Search for the cell housing the specified text and yield its (X, Y) center coordinate. 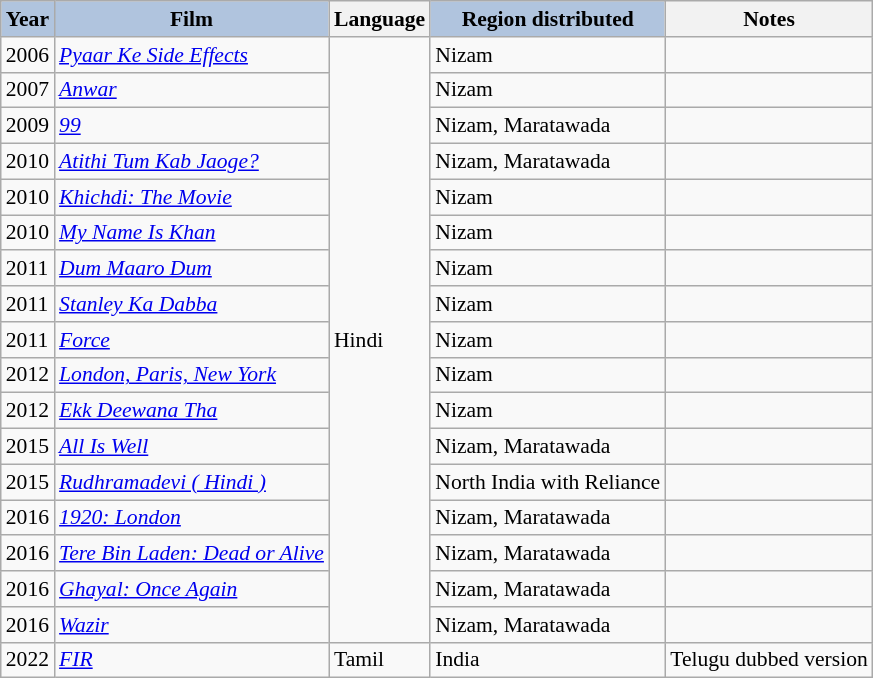
London, Paris, New York (192, 375)
Hindi (380, 340)
2009 (28, 126)
Ekk Deewana Tha (192, 411)
Ghayal: Once Again (192, 589)
2022 (28, 660)
2007 (28, 90)
Year (28, 19)
My Name Is Khan (192, 233)
Wazir (192, 625)
99 (192, 126)
Notes (769, 19)
Khichdi: The Movie (192, 197)
Region distributed (548, 19)
Film (192, 19)
Anwar (192, 90)
Tere Bin Laden: Dead or Alive (192, 554)
Pyaar Ke Side Effects (192, 55)
All Is Well (192, 447)
2006 (28, 55)
North India with Reliance (548, 482)
Dum Maaro Dum (192, 269)
1920: London (192, 518)
Tamil (380, 660)
Telugu dubbed version (769, 660)
FIR (192, 660)
Atithi Tum Kab Jaoge? (192, 162)
Language (380, 19)
Rudhramadevi ( Hindi ) (192, 482)
India (548, 660)
Stanley Ka Dabba (192, 304)
Force (192, 340)
